Identify which cell holds the provided text, then report its (x, y) central coordinate. 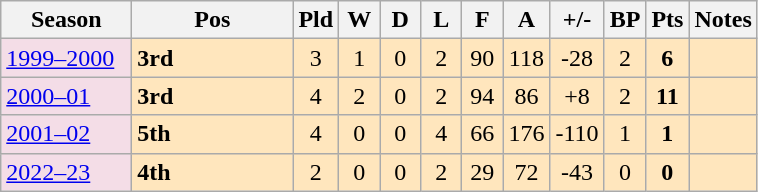
+8 (577, 96)
Pld (316, 20)
+/- (577, 20)
W (360, 20)
176 (526, 134)
Notes (723, 20)
Pts (668, 20)
2000–01 (66, 96)
BP (625, 20)
4th (212, 172)
F (482, 20)
5th (212, 134)
11 (668, 96)
L (442, 20)
-110 (577, 134)
29 (482, 172)
94 (482, 96)
2022–23 (66, 172)
72 (526, 172)
-43 (577, 172)
3 (316, 58)
86 (526, 96)
Pos (212, 20)
66 (482, 134)
118 (526, 58)
-28 (577, 58)
D (400, 20)
1999–2000 (66, 58)
A (526, 20)
90 (482, 58)
6 (668, 58)
2001–02 (66, 134)
Season (66, 20)
